Provide the (x, y) coordinate of the cell's center where the given text is located.  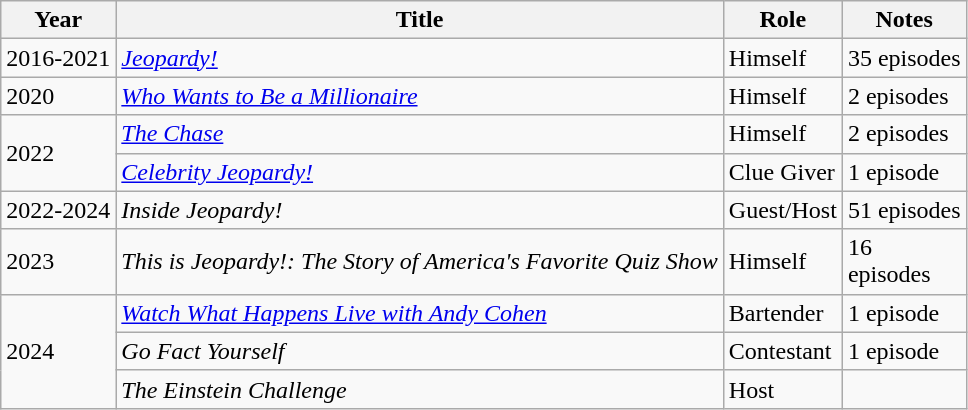
Bartender (782, 313)
Who Wants to Be a Millionaire (420, 96)
Contestant (782, 351)
This is Jeopardy!: The Story of America's Favorite Quiz Show (420, 262)
Watch What Happens Live with Andy Cohen (420, 313)
Host (782, 389)
51 episodes (904, 210)
2016-2021 (58, 58)
Guest/Host (782, 210)
Notes (904, 20)
2023 (58, 262)
2022 (58, 153)
Year (58, 20)
2020 (58, 96)
Inside Jeopardy! (420, 210)
16episodes (904, 262)
The Chase (420, 134)
2024 (58, 351)
Clue Giver (782, 172)
35 episodes (904, 58)
Jeopardy! (420, 58)
Celebrity Jeopardy! (420, 172)
2022-2024 (58, 210)
Go Fact Yourself (420, 351)
Title (420, 20)
The Einstein Challenge (420, 389)
Role (782, 20)
